Find where the given text appears and provide that cell's center as (x, y) coordinate. 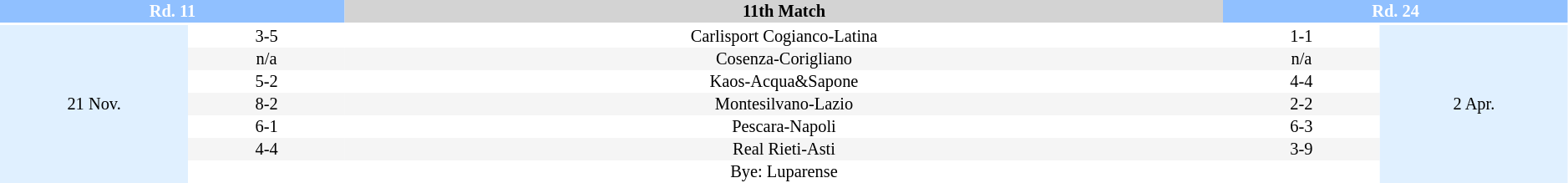
5-2 (266, 82)
Bye: Luparense (784, 172)
6-3 (1302, 127)
Real Rieti-Asti (784, 149)
Montesilvano-Lazio (784, 104)
6-1 (266, 127)
21 Nov. (94, 104)
2-2 (1302, 104)
3-5 (266, 37)
Pescara-Napoli (784, 127)
Kaos-Acqua&Sapone (784, 82)
Rd. 11 (172, 12)
1-1 (1302, 37)
Rd. 24 (1395, 12)
Carlisport Cogianco-Latina (784, 37)
2 Apr. (1474, 104)
3-9 (1302, 149)
8-2 (266, 104)
Cosenza-Corigliano (784, 58)
11th Match (784, 12)
